Search for the cell housing the specified text and yield its [X, Y] center coordinate. 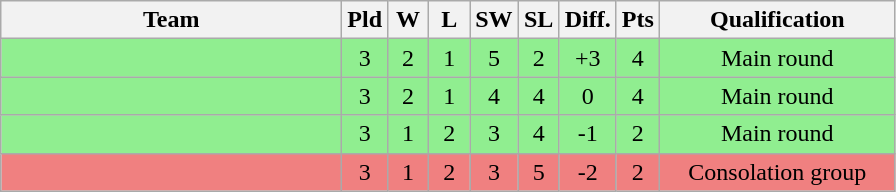
Pts [638, 20]
SL [538, 20]
-2 [588, 172]
Consolation group [777, 172]
SW [494, 20]
Team [172, 20]
+3 [588, 58]
Diff. [588, 20]
L [450, 20]
Qualification [777, 20]
0 [588, 96]
Pld [365, 20]
-1 [588, 134]
W [408, 20]
